Return (x, y) of the center of cell containing provided text 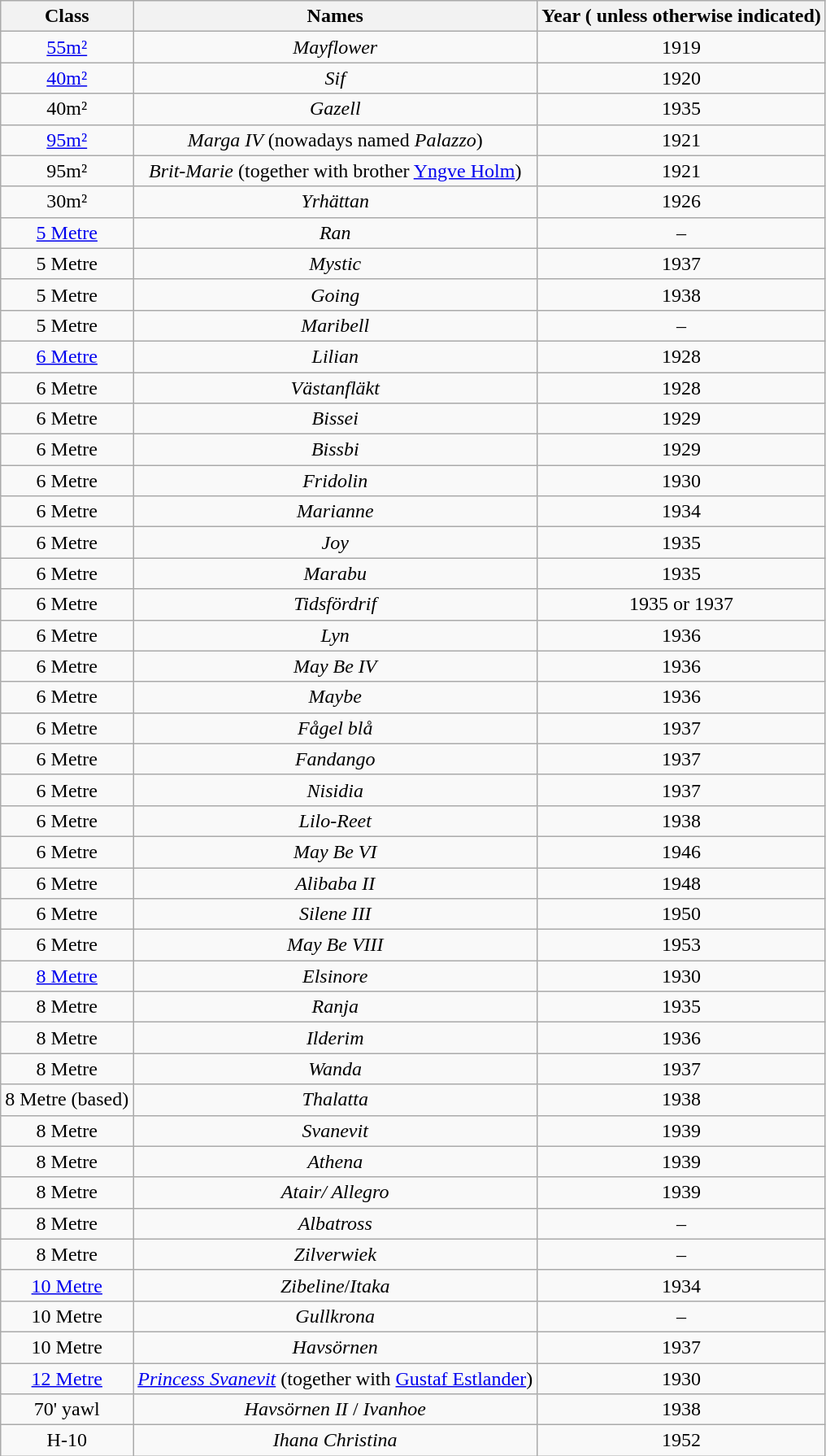
Alibaba II (335, 883)
Ran (335, 233)
Joy (335, 543)
May Be IV (335, 666)
Bissbi (335, 450)
Thalatta (335, 1100)
Västanfläkt (335, 388)
Zibeline/Itaka (335, 1285)
Marabu (335, 573)
Havsörnen (335, 1347)
Lyn (335, 635)
Class (67, 16)
Maribell (335, 325)
1953 (681, 945)
Elsinore (335, 976)
May Be VIII (335, 945)
Marianne (335, 512)
Gazell (335, 109)
12 Metre (67, 1379)
Athena (335, 1162)
1935 or 1937 (681, 604)
Sif (335, 78)
Maybe (335, 697)
70' yawl (67, 1410)
1926 (681, 202)
1946 (681, 852)
1919 (681, 47)
1920 (681, 78)
Mystic (335, 264)
Names (335, 16)
Fridolin (335, 481)
Zilverwiek (335, 1254)
30m² (67, 202)
Nisidia (335, 790)
Atair/ Allegro (335, 1192)
H-10 (67, 1441)
Bissei (335, 419)
Brit-Marie (together with brother Yngve Holm) (335, 171)
Mayflower (335, 47)
Wanda (335, 1069)
Lilian (335, 356)
Havsörnen II / Ivanhoe (335, 1410)
Going (335, 294)
Princess Svanevit (together with Gustaf Estlander) (335, 1379)
1948 (681, 883)
Silene III (335, 914)
55m² (67, 47)
May Be VI (335, 852)
Yrhättan (335, 202)
Fandango (335, 759)
1952 (681, 1441)
Marga IV (nowadays named Palazzo) (335, 140)
1950 (681, 914)
Gullkrona (335, 1316)
Year ( unless otherwise indicated) (681, 16)
Svanevit (335, 1131)
Albatross (335, 1223)
Fågel blå (335, 728)
Ihana Christina (335, 1441)
Tidsfördrif (335, 604)
Lilo-Reet (335, 821)
Ranja (335, 1007)
Ilderim (335, 1038)
8 Metre (based) (67, 1100)
